For the text-containing cell, return its midpoint in (x, y) coordinate format. 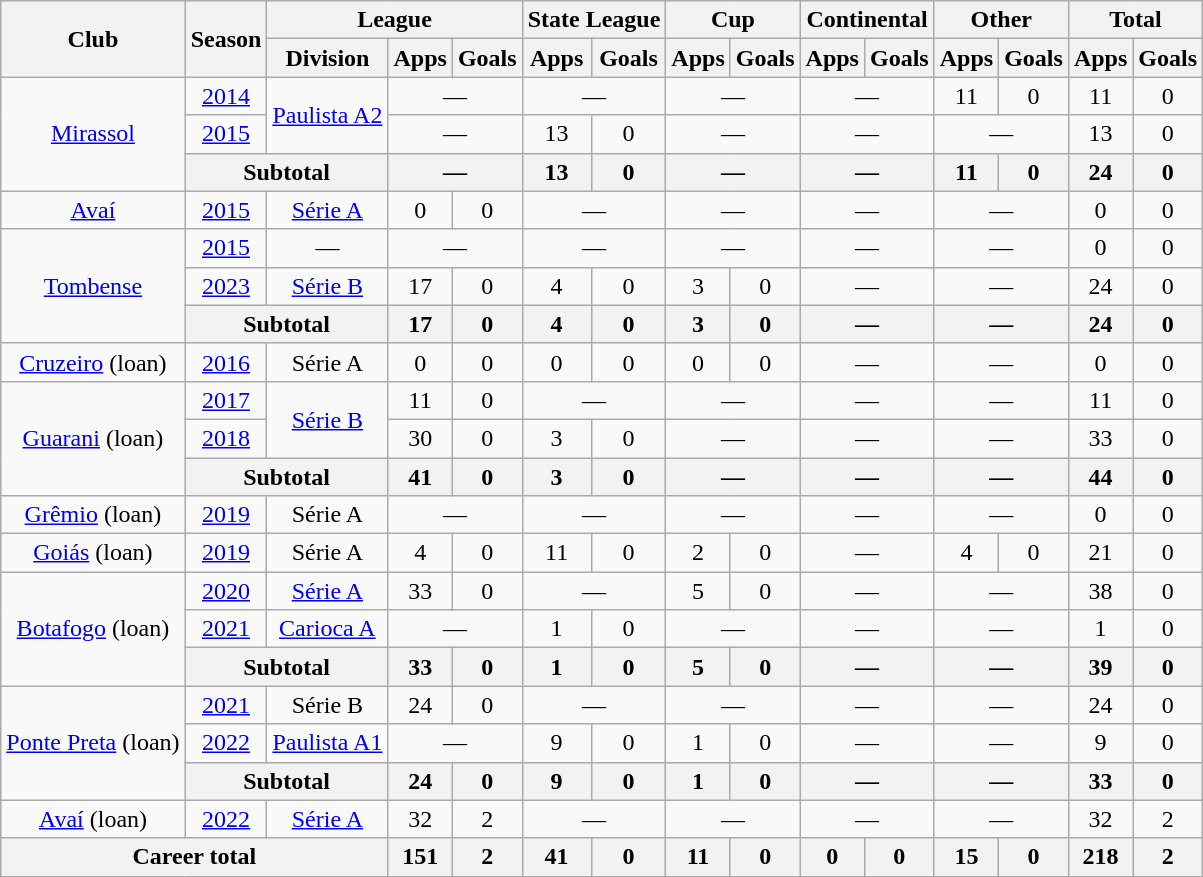
15 (966, 857)
Tombense (93, 286)
Paulista A1 (328, 743)
Mirassol (93, 134)
Goiás (loan) (93, 553)
State League (594, 20)
2018 (226, 438)
Other (1001, 20)
39 (1100, 667)
Avaí (93, 210)
Career total (194, 857)
2023 (226, 286)
Carioca A (328, 629)
Paulista A2 (328, 115)
Season (226, 39)
38 (1100, 591)
44 (1100, 477)
League (394, 20)
Total (1135, 20)
Guarani (loan) (93, 438)
2014 (226, 96)
2016 (226, 362)
Club (93, 39)
Cruzeiro (loan) (93, 362)
151 (420, 857)
Division (328, 58)
218 (1100, 857)
Cup (733, 20)
Continental (867, 20)
21 (1100, 553)
2017 (226, 400)
Avaí (loan) (93, 819)
Grêmio (loan) (93, 515)
Botafogo (loan) (93, 629)
2020 (226, 591)
30 (420, 438)
Ponte Preta (loan) (93, 743)
